Pinpoint the cell where the given text exists, returning its [X, Y] midpoint coordinate. 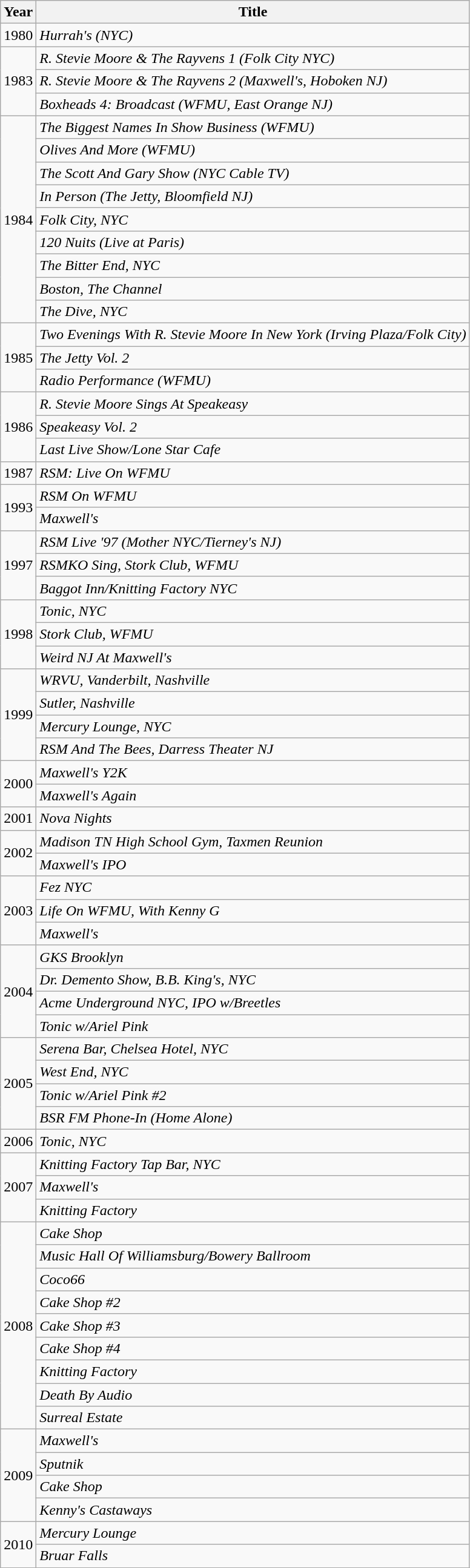
2000 [18, 784]
Madison TN High School Gym, Taxmen Reunion [253, 842]
Surreal Estate [253, 1418]
2008 [18, 1326]
Two Evenings With R. Stevie Moore In New York (Irving Plaza/Folk City) [253, 335]
Death By Audio [253, 1394]
RSM Live '97 (Mother NYC/Tierney's NJ) [253, 542]
Year [18, 12]
1985 [18, 358]
R. Stevie Moore Sings At Speakeasy [253, 404]
Hurrah's (NYC) [253, 35]
GKS Brooklyn [253, 957]
2009 [18, 1475]
1986 [18, 427]
1999 [18, 715]
1983 [18, 81]
RSMKO Sing, Stork Club, WFMU [253, 565]
1984 [18, 219]
Last Live Show/Lone Star Cafe [253, 450]
Kenny's Castaways [253, 1510]
1998 [18, 634]
1987 [18, 473]
Maxwell's IPO [253, 865]
Bruar Falls [253, 1556]
Sutler, Nashville [253, 703]
Fez NYC [253, 888]
Radio Performance (WFMU) [253, 381]
2004 [18, 991]
Serena Bar, Chelsea Hotel, NYC [253, 1049]
West End, NYC [253, 1072]
2005 [18, 1084]
Coco66 [253, 1279]
RSM: Live On WFMU [253, 473]
Nova Nights [253, 819]
Maxwell's Y2K [253, 772]
R. Stevie Moore & The Rayvens 1 (Folk City NYC) [253, 58]
Boxheads 4: Broadcast (WFMU, East Orange NJ) [253, 104]
RSM On WFMU [253, 496]
2001 [18, 819]
Tonic w/Ariel Pink #2 [253, 1095]
Life On WFMU, With Kenny G [253, 911]
In Person (The Jetty, Bloomfield NJ) [253, 196]
The Scott And Gary Show (NYC Cable TV) [253, 173]
2003 [18, 911]
The Bitter End, NYC [253, 265]
Maxwell's Again [253, 796]
Music Hall Of Williamsburg/Bowery Ballroom [253, 1256]
Mercury Lounge [253, 1533]
WRVU, Vanderbilt, Nashville [253, 680]
Speakeasy Vol. 2 [253, 427]
The Jetty Vol. 2 [253, 358]
The Dive, NYC [253, 312]
2006 [18, 1141]
Boston, The Channel [253, 289]
2007 [18, 1187]
Dr. Demento Show, B.B. King's, NYC [253, 980]
Mercury Lounge, NYC [253, 726]
2010 [18, 1544]
Acme Underground NYC, IPO w/Breetles [253, 1003]
1993 [18, 507]
Cake Shop #2 [253, 1302]
Cake Shop #4 [253, 1348]
R. Stevie Moore & The Rayvens 2 (Maxwell's, Hoboken NJ) [253, 81]
Baggot Inn/Knitting Factory NYC [253, 588]
120 Nuits (Live at Paris) [253, 242]
Cake Shop #3 [253, 1325]
Weird NJ At Maxwell's [253, 657]
The Biggest Names In Show Business (WFMU) [253, 127]
1980 [18, 35]
Stork Club, WFMU [253, 634]
Olives And More (WFMU) [253, 150]
2002 [18, 853]
Knitting Factory Tap Bar, NYC [253, 1164]
1997 [18, 565]
Title [253, 12]
Tonic w/Ariel Pink [253, 1026]
Sputnik [253, 1464]
BSR FM Phone-In (Home Alone) [253, 1118]
RSM And The Bees, Darress Theater NJ [253, 749]
Folk City, NYC [253, 219]
